Return (X, Y) of the center of cell containing provided text 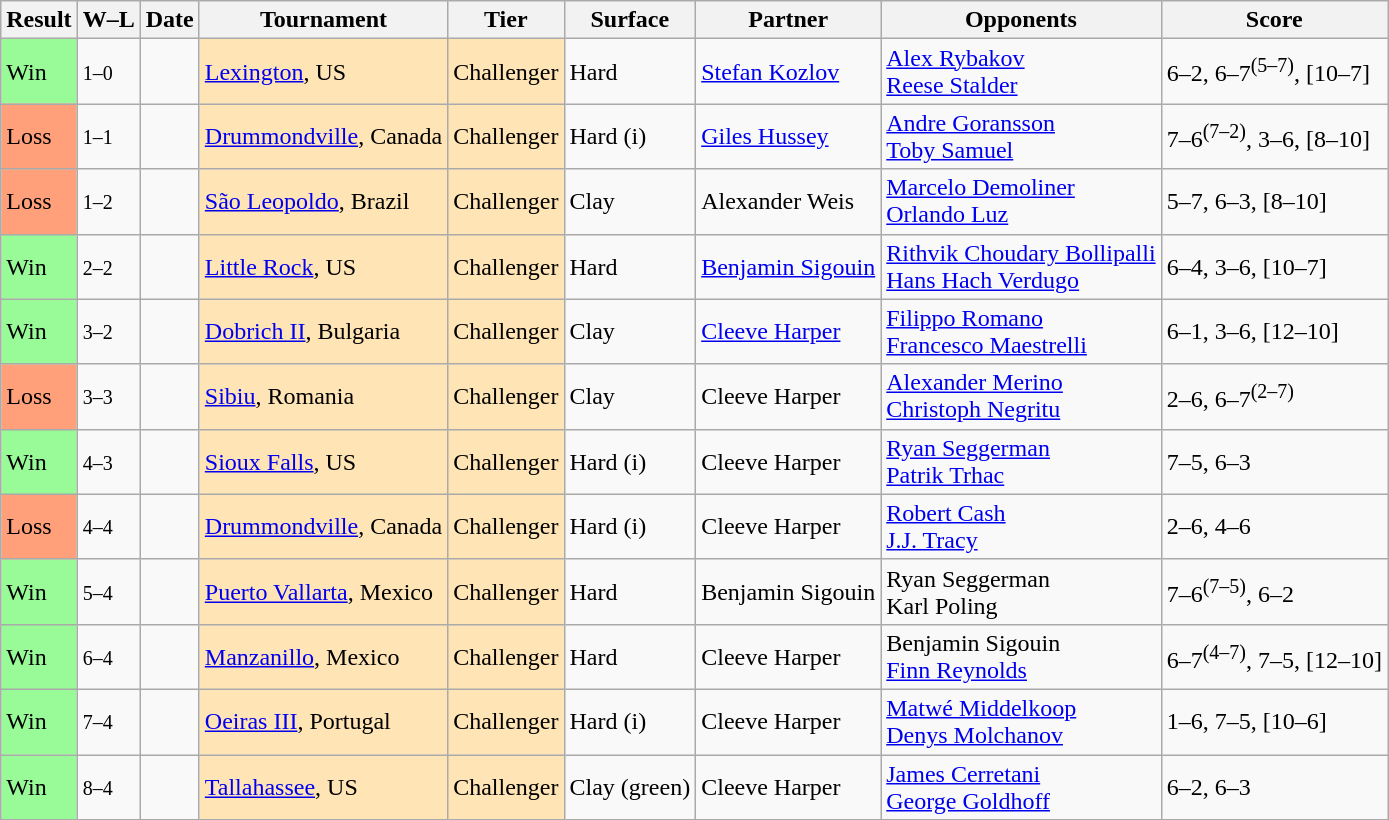
5–4 (108, 592)
Date (170, 20)
James Cerretani George Goldhoff (1021, 786)
6–7(4–7), 7–5, [12–10] (1274, 656)
7–5, 6–3 (1274, 462)
8–4 (108, 786)
Dobrich II, Bulgaria (323, 332)
4–4 (108, 526)
6–4, 3–6, [10–7] (1274, 266)
Score (1274, 20)
Marcelo Demoliner Orlando Luz (1021, 202)
Partner (788, 20)
6–2, 6–3 (1274, 786)
Alex Rybakov Reese Stalder (1021, 72)
6–2, 6–7(5–7), [10–7] (1274, 72)
1–2 (108, 202)
Puerto Vallarta, Mexico (323, 592)
Sibiu, Romania (323, 396)
Tier (506, 20)
Sioux Falls, US (323, 462)
São Leopoldo, Brazil (323, 202)
7–4 (108, 722)
2–6, 6–7(2–7) (1274, 396)
3–3 (108, 396)
Andre Goransson Toby Samuel (1021, 136)
Robert Cash J.J. Tracy (1021, 526)
Surface (630, 20)
7–6(7–2), 3–6, [8–10] (1274, 136)
Tallahassee, US (323, 786)
2–6, 4–6 (1274, 526)
Little Rock, US (323, 266)
W–L (108, 20)
3–2 (108, 332)
Alexander Merino Christoph Negritu (1021, 396)
Result (39, 20)
1–6, 7–5, [10–6] (1274, 722)
Giles Hussey (788, 136)
Ryan Seggerman Karl Poling (1021, 592)
1–0 (108, 72)
5–7, 6–3, [8–10] (1274, 202)
6–4 (108, 656)
Oeiras III, Portugal (323, 722)
Lexington, US (323, 72)
Tournament (323, 20)
1–1 (108, 136)
6–1, 3–6, [12–10] (1274, 332)
Opponents (1021, 20)
Clay (green) (630, 786)
Matwé Middelkoop Denys Molchanov (1021, 722)
Manzanillo, Mexico (323, 656)
4–3 (108, 462)
Benjamin Sigouin Finn Reynolds (1021, 656)
Filippo Romano Francesco Maestrelli (1021, 332)
Rithvik Choudary Bollipalli Hans Hach Verdugo (1021, 266)
Alexander Weis (788, 202)
2–2 (108, 266)
7–6(7–5), 6–2 (1274, 592)
Stefan Kozlov (788, 72)
Ryan Seggerman Patrik Trhac (1021, 462)
